Capture the cell that displays the provided text and extract its (x, y) central coordinate. 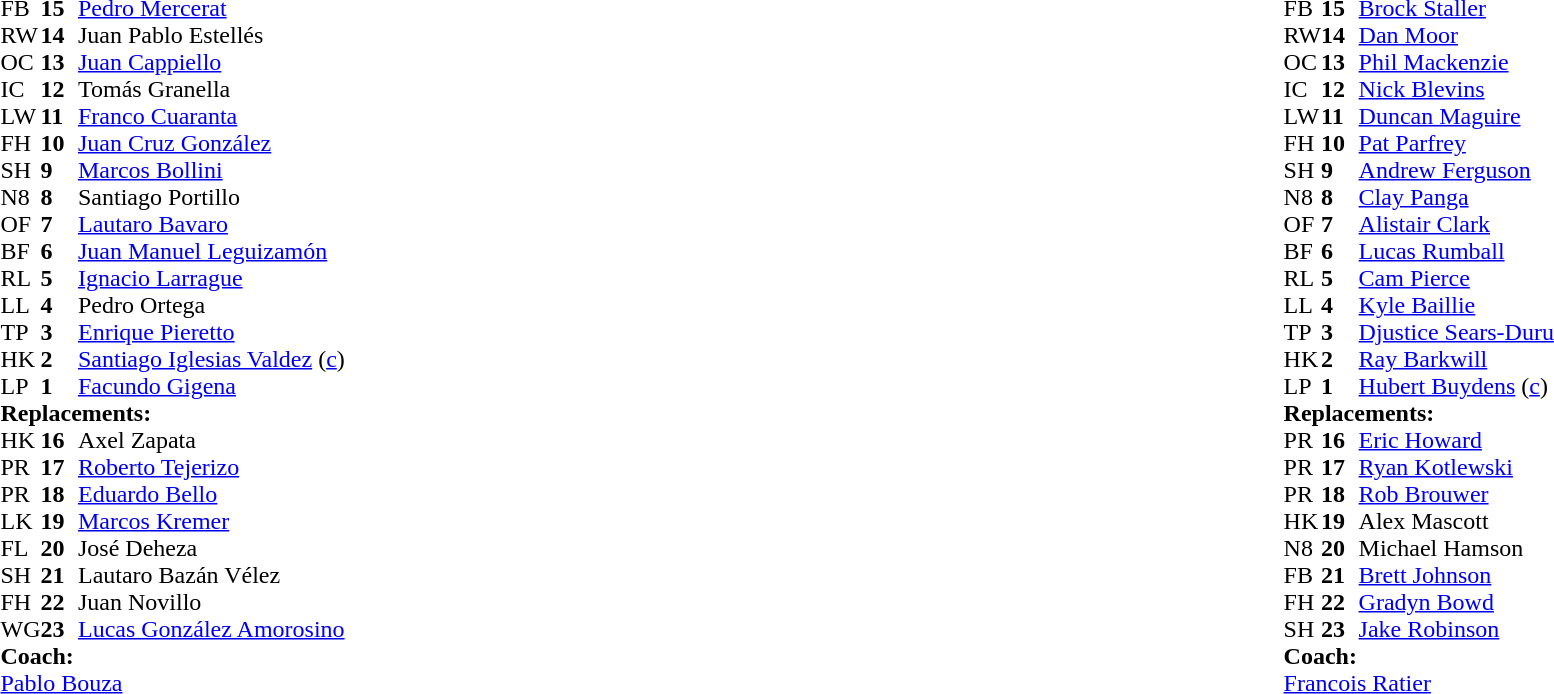
FL (20, 548)
Marcos Bollini (212, 170)
Lautaro Bazán Vélez (212, 576)
Nick Blevins (1456, 90)
Santiago Iglesias Valdez (c) (212, 360)
Franco Cuaranta (212, 116)
Lautaro Bavaro (212, 224)
Duncan Maguire (1456, 116)
Cam Pierce (1456, 278)
Jake Robinson (1456, 630)
Tomás Granella (212, 90)
Pat Parfrey (1456, 144)
LK (20, 522)
Eduardo Bello (212, 494)
Juan Novillo (212, 602)
Eric Howard (1456, 440)
Ryan Kotlewski (1456, 468)
Pedro Ortega (212, 306)
Roberto Tejerizo (212, 468)
Alistair Clark (1456, 224)
Enrique Pieretto (212, 332)
Juan Pablo Estellés (212, 36)
Phil Mackenzie (1456, 62)
Rob Brouwer (1456, 494)
Gradyn Bowd (1456, 602)
Djustice Sears-Duru (1456, 332)
Ray Barkwill (1456, 360)
Dan Moor (1456, 36)
Hubert Buydens (c) (1456, 386)
Andrew Ferguson (1456, 170)
Michael Hamson (1456, 548)
Kyle Baillie (1456, 306)
Marcos Kremer (212, 522)
Brett Johnson (1456, 576)
Santiago Portillo (212, 198)
Alex Mascott (1456, 522)
Axel Zapata (212, 440)
Clay Panga (1456, 198)
Juan Cappiello (212, 62)
WG (20, 630)
Lucas González Amorosino (212, 630)
Juan Manuel Leguizamón (212, 252)
Facundo Gigena (212, 386)
Lucas Rumball (1456, 252)
Juan Cruz González (212, 144)
FB (1303, 576)
José Deheza (212, 548)
Ignacio Larrague (212, 278)
